Provide the [x, y] coordinate of the cell's center where the given text is located.  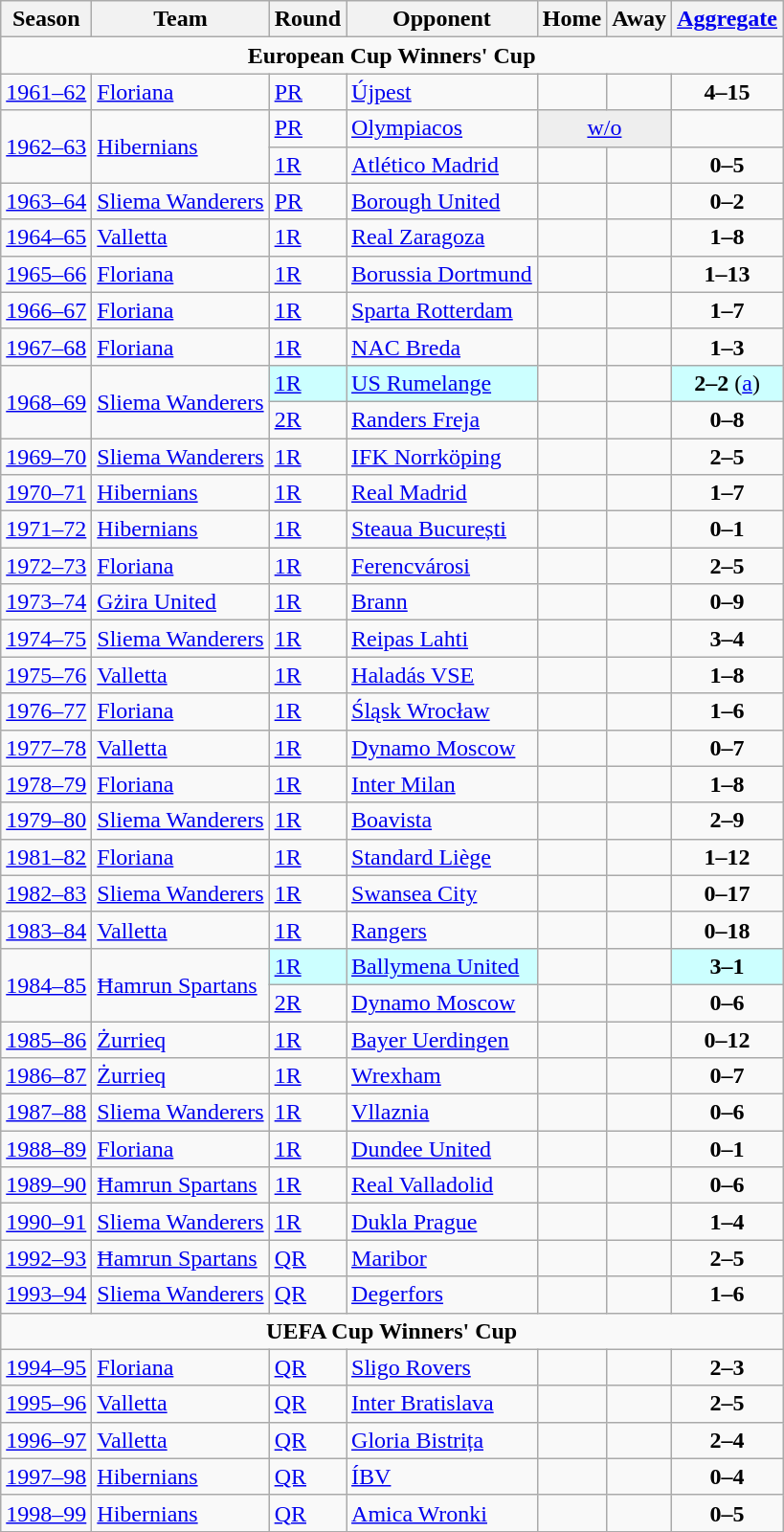
Vllaznia [442, 1113]
1961–62 [46, 92]
0–17 [728, 893]
0–12 [728, 1039]
1975–76 [46, 675]
1977–78 [46, 748]
Real Zaragoza [442, 237]
NAC Breda [442, 347]
Újpest [442, 92]
Dukla Prague [442, 1222]
Round [307, 19]
Standard Liège [442, 857]
1964–65 [46, 237]
Opponent [442, 19]
1969–70 [46, 457]
Boavista [442, 821]
0–18 [728, 930]
1995–96 [46, 1404]
Dundee United [442, 1149]
Inter Milan [442, 784]
2–4 [728, 1440]
Haladás VSE [442, 675]
1988–89 [46, 1149]
1971–72 [46, 529]
Degerfors [442, 1295]
Olympiacos [442, 128]
1983–84 [46, 930]
2–3 [728, 1367]
Sligo Rovers [442, 1367]
2–9 [728, 821]
Season [46, 19]
Home [571, 19]
Rangers [442, 930]
1–12 [728, 857]
1963–64 [46, 201]
Swansea City [442, 893]
0–9 [728, 602]
Śląsk Wrocław [442, 711]
Wrexham [442, 1076]
1–3 [728, 347]
IFK Norrköping [442, 457]
Amica Wronki [442, 1513]
Borough United [442, 201]
1–4 [728, 1222]
Real Valladolid [442, 1185]
1992–93 [46, 1258]
Sparta Rotterdam [442, 310]
1978–79 [46, 784]
1965–66 [46, 274]
1979–80 [46, 821]
1998–99 [46, 1513]
1962–63 [46, 146]
1976–77 [46, 711]
1990–91 [46, 1222]
Away [639, 19]
European Cup Winners' Cup [392, 56]
1985–86 [46, 1039]
UEFA Cup Winners' Cup [392, 1331]
1994–95 [46, 1367]
1993–94 [46, 1295]
Borussia Dortmund [442, 274]
1967–68 [46, 347]
Inter Bratislava [442, 1404]
Ballymena United [442, 966]
1987–88 [46, 1113]
Ferencvárosi [442, 566]
1973–74 [46, 602]
0–4 [728, 1476]
Gloria Bistrița [442, 1440]
1981–82 [46, 857]
Aggregate [728, 19]
1989–90 [46, 1185]
1970–71 [46, 493]
Gżira United [180, 602]
3–1 [728, 966]
1972–73 [46, 566]
1984–85 [46, 984]
Brann [442, 602]
2–2 (a) [728, 383]
Reipas Lahti [442, 639]
Maribor [442, 1258]
1996–97 [46, 1440]
0–2 [728, 201]
Team [180, 19]
1982–83 [46, 893]
Bayer Uerdingen [442, 1039]
1966–67 [46, 310]
w/o [604, 128]
US Rumelange [442, 383]
1974–75 [46, 639]
Steaua București [442, 529]
3–4 [728, 639]
Randers Freja [442, 419]
0–8 [728, 419]
1997–98 [46, 1476]
ÍBV [442, 1476]
1968–69 [46, 401]
4–15 [728, 92]
Atlético Madrid [442, 165]
1–13 [728, 274]
Real Madrid [442, 493]
1986–87 [46, 1076]
